For the text-containing cell, return its midpoint in (x, y) coordinate format. 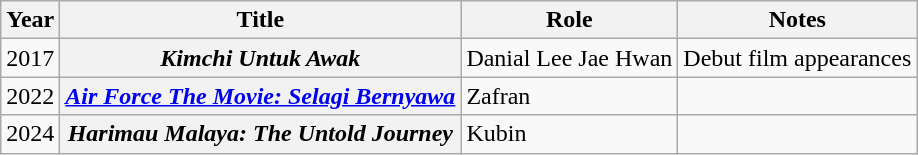
2022 (30, 96)
Kimchi Untuk Awak (260, 58)
Year (30, 20)
Harimau Malaya: The Untold Journey (260, 134)
Notes (798, 20)
Air Force The Movie: Selagi Bernyawa (260, 96)
Danial Lee Jae Hwan (570, 58)
Title (260, 20)
Debut film appearances (798, 58)
2017 (30, 58)
Zafran (570, 96)
Kubin (570, 134)
Role (570, 20)
2024 (30, 134)
